From the cell containing the given text, extract its center point as (X, Y) coordinate. 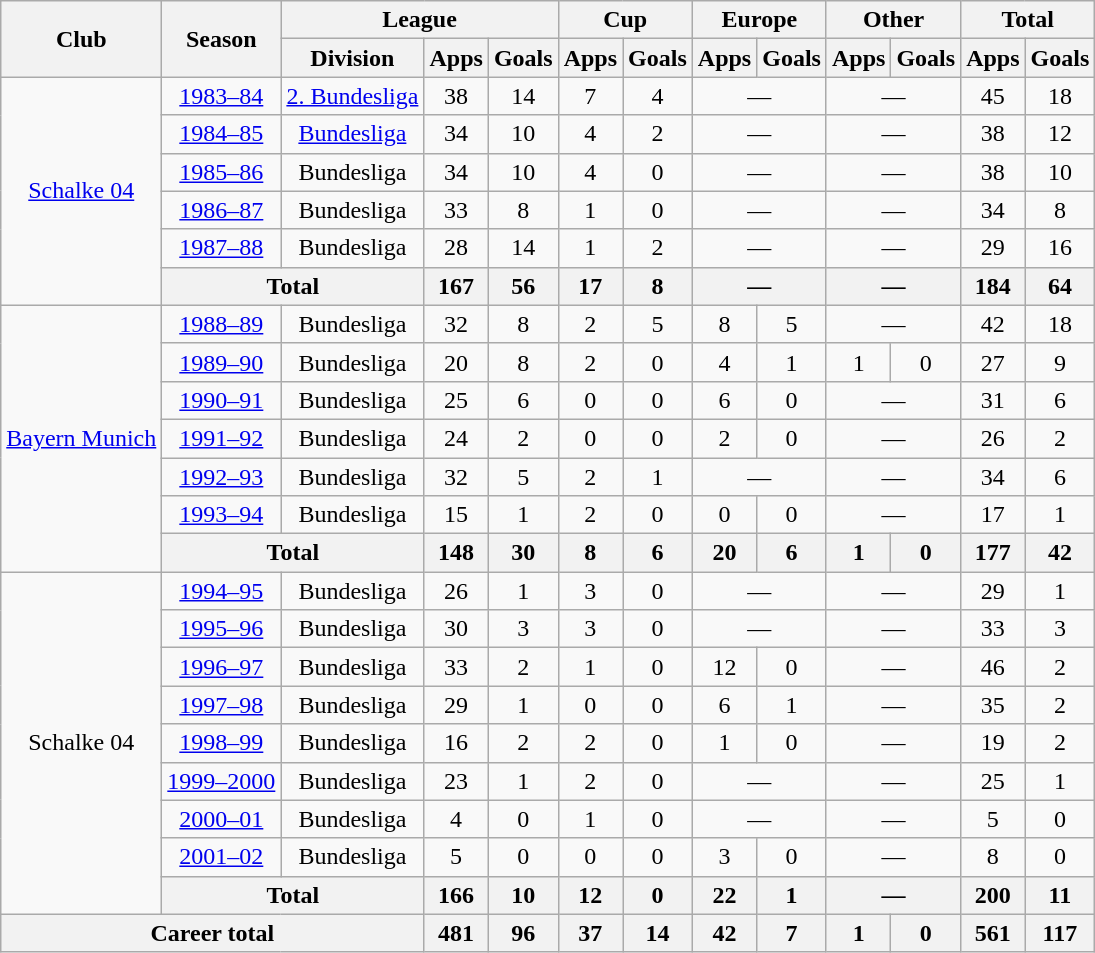
24 (456, 438)
1999–2000 (222, 781)
Cup (625, 20)
184 (993, 286)
11 (1060, 895)
561 (993, 933)
23 (456, 781)
9 (1060, 362)
1998–99 (222, 743)
1984–85 (222, 134)
22 (724, 895)
37 (590, 933)
1996–97 (222, 667)
Career total (212, 933)
1987–88 (222, 248)
1983–84 (222, 96)
177 (993, 553)
1988–89 (222, 324)
2001–02 (222, 857)
Club (82, 39)
56 (523, 286)
2000–01 (222, 819)
1992–93 (222, 477)
200 (993, 895)
45 (993, 96)
28 (456, 248)
481 (456, 933)
35 (993, 705)
1991–92 (222, 438)
1985–86 (222, 172)
1986–87 (222, 210)
2. Bundesliga (352, 96)
Europe (759, 20)
1989–90 (222, 362)
166 (456, 895)
167 (456, 286)
Division (352, 58)
1994–95 (222, 591)
1995–96 (222, 629)
Season (222, 39)
148 (456, 553)
19 (993, 743)
1993–94 (222, 515)
15 (456, 515)
117 (1060, 933)
46 (993, 667)
31 (993, 400)
27 (993, 362)
96 (523, 933)
League (420, 20)
1990–91 (222, 400)
Bayern Munich (82, 438)
Other (893, 20)
64 (1060, 286)
1997–98 (222, 705)
